Extract the (X, Y) coordinate from the center of the cell holding the provided text.  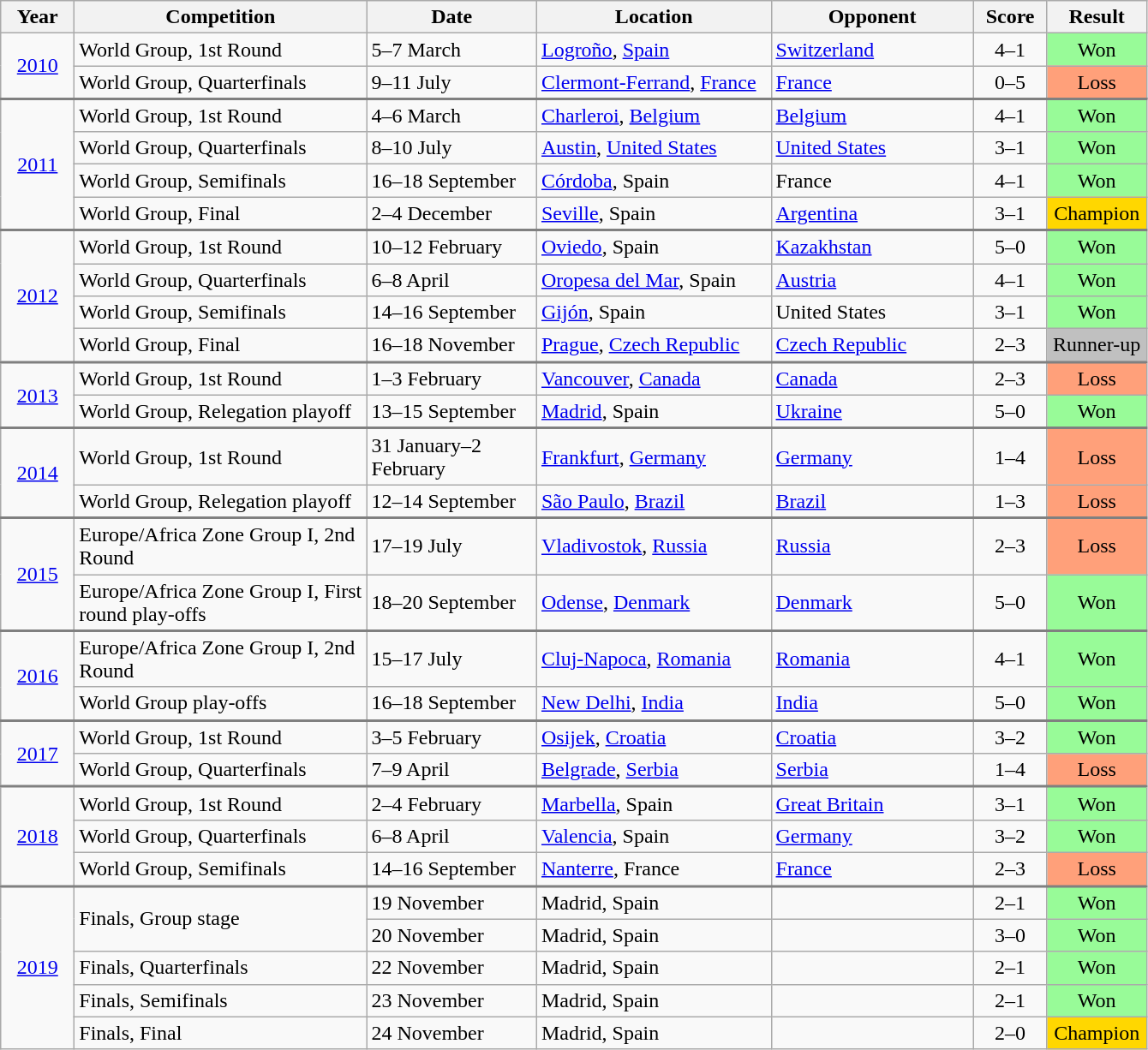
Switzerland (872, 50)
8–10 July (452, 148)
Austria (872, 280)
Kazakhstan (872, 247)
31 January–2 February (452, 456)
13–15 September (452, 411)
Serbia (872, 771)
2013 (38, 395)
Odense, Denmark (654, 602)
Denmark (872, 602)
Charleroi, Belgium (654, 115)
New Delhi, India (654, 704)
Logroño, Spain (654, 50)
India (872, 704)
2016 (38, 675)
Result (1097, 17)
Competition (221, 17)
Runner-up (1097, 346)
Belgrade, Serbia (654, 771)
2018 (38, 837)
Oropesa del Mar, Spain (654, 280)
Seville, Spain (654, 214)
Clermont-Ferrand, France (654, 82)
Cluj-Napoca, Romania (654, 659)
Russia (872, 546)
2–4 December (452, 214)
2014 (38, 473)
12–14 September (452, 502)
Canada (872, 379)
Europe/Africa Zone Group I, First round play-offs (221, 602)
Romania (872, 659)
2012 (38, 296)
Croatia (872, 737)
4–6 March (452, 115)
Finals, Semifinals (221, 1000)
Year (38, 17)
Oviedo, Spain (654, 247)
Score (1010, 17)
2–0 (1010, 1033)
18–20 September (452, 602)
10–12 February (452, 247)
24 November (452, 1033)
Vancouver, Canada (654, 379)
Opponent (872, 17)
5–7 March (452, 50)
Marbella, Spain (654, 803)
2–4 February (452, 803)
Date (452, 17)
World Group play-offs (221, 704)
Valencia, Spain (654, 836)
Nanterre, France (654, 868)
Austin, United States (654, 148)
0–5 (1010, 82)
Osijek, Croatia (654, 737)
7–9 April (452, 771)
Belgium (872, 115)
Argentina (872, 214)
3–5 February (452, 737)
17–19 July (452, 546)
1–3 (1010, 502)
2015 (38, 575)
Location (654, 17)
Great Britain (872, 803)
15–17 July (452, 659)
16–18 November (452, 346)
Czech Republic (872, 346)
Finals, Group stage (221, 918)
20 November (452, 935)
Finals, Quarterfinals (221, 968)
9–11 July (452, 82)
22 November (452, 968)
Córdoba, Spain (654, 181)
Gijón, Spain (654, 313)
2019 (38, 968)
Prague, Czech Republic (654, 346)
Vladivostok, Russia (654, 546)
3–0 (1010, 935)
Ukraine (872, 411)
2010 (38, 66)
1–3 February (452, 379)
Frankfurt, Germany (654, 456)
19 November (452, 903)
2011 (38, 164)
São Paulo, Brazil (654, 502)
Finals, Final (221, 1033)
Brazil (872, 502)
2017 (38, 754)
23 November (452, 1000)
